For the text-containing cell, return its midpoint in [X, Y] coordinate format. 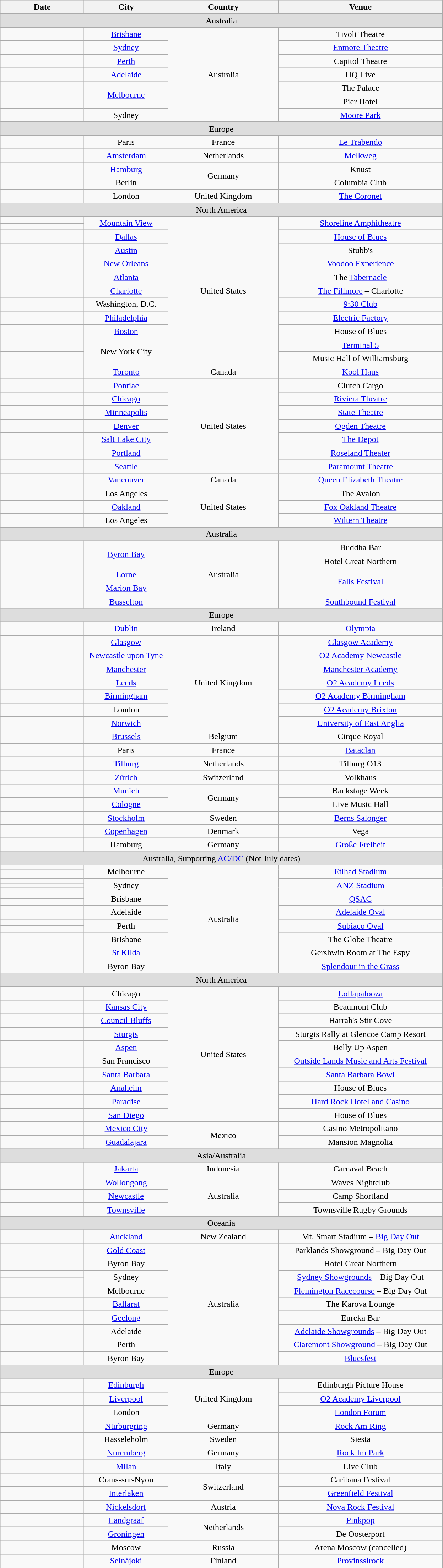
Townsville [126, 1209]
Copenhagen [126, 831]
Capitol Theatre [360, 61]
Hasseleholm [126, 1439]
Santa Barbara [126, 1075]
Casino Metropolitano [360, 1129]
Australia, Supporting AC/DC (Not July dates) [221, 858]
Paramount Theatre [360, 466]
Belgium [223, 737]
Adelaide Showgrounds – Big Day Out [360, 1331]
Shoreline Amphitheatre [360, 223]
Berns Salonger [360, 818]
Newcastle upon Tyne [126, 656]
Birmingham [126, 696]
Roseland Theater [360, 453]
Jakarta [126, 1169]
Glasgow Academy [360, 642]
The Fillmore – Charlotte [360, 291]
Interlaken [126, 1493]
Oceania [221, 1223]
San Diego [126, 1115]
Nürburgring [126, 1426]
The Globe Theatre [360, 939]
Belly Up Aspen [360, 1048]
University of East Anglia [360, 723]
Lorne [126, 574]
The Avalon [360, 493]
Geelong [126, 1318]
Berlin [126, 183]
New Orleans [126, 264]
Caribana Festival [360, 1480]
Paradise [126, 1102]
Terminal 5 [360, 345]
Edinburgh [126, 1385]
Live Club [360, 1466]
Knust [360, 169]
New York City [126, 351]
Pontiac [126, 385]
Austin [126, 250]
Norwich [126, 723]
O2 Academy Birmingham [360, 696]
New Zealand [223, 1236]
Amsterdam [126, 155]
Glasgow [126, 642]
Greenfield Festival [360, 1493]
Eureka Bar [360, 1318]
Mountain View [126, 223]
Provinssirock [360, 1561]
Falls Festival [360, 581]
Cologne [126, 804]
Groningen [126, 1534]
De Oosterport [360, 1534]
City [126, 7]
Electric Factory [360, 318]
Date [42, 7]
Atlanta [126, 277]
Austria [223, 1507]
Sturgis [126, 1034]
Bataclan [360, 750]
Seattle [126, 466]
O2 Academy Leeds [360, 683]
Fox Oakland Theatre [360, 507]
Leeds [126, 683]
Munich [126, 791]
Indonesia [223, 1169]
Stubb's [360, 250]
Moscow [126, 1547]
Zürich [126, 777]
QSAC [360, 899]
Columbia Club [360, 183]
ANZ Stadium [360, 885]
Venue [360, 7]
Manchester [126, 669]
Washington, D.C. [126, 304]
State Theatre [360, 413]
Outside Lands Music and Arts Festival [360, 1061]
Queen Elizabeth Theatre [360, 480]
Buddha Bar [360, 547]
Aspen [126, 1048]
The Palace [360, 88]
Nuremberg [126, 1453]
Italy [223, 1466]
Claremont Showground – Big Day Out [360, 1345]
Stockholm [126, 818]
The Coronet [360, 196]
9:30 Club [360, 304]
Finland [223, 1561]
Cirque Royal [360, 737]
Sturgis Rally at Glencoe Camp Resort [360, 1034]
Portland [126, 453]
Backstage Week [360, 791]
Mansion Magnolia [360, 1142]
Waves Nightclub [360, 1182]
Beaumont Club [360, 1007]
Music Hall of Williamsburg [360, 358]
Vancouver [126, 480]
Rock Im Park [360, 1453]
Lollapalooza [360, 993]
Pinkpop [360, 1520]
Busselton [126, 602]
Wollongong [126, 1182]
Arena Moscow (cancelled) [360, 1547]
Harrah's Stir Cove [360, 1020]
The Tabernacle [360, 277]
Parklands Showground – Big Day Out [360, 1250]
Gershwin Room at The Espy [360, 953]
Salt Lake City [126, 439]
Mt. Smart Stadium – Big Day Out [360, 1236]
Dublin [126, 629]
Enmore Theatre [360, 48]
Oakland [126, 507]
Tilburg [126, 764]
Gold Coast [126, 1250]
Asia/Australia [221, 1155]
Crans-sur-Nyon [126, 1480]
Edinburgh Picture House [360, 1385]
Pier Hotel [360, 102]
Rock Am Ring [360, 1426]
Hard Rock Hotel and Casino [360, 1102]
London Forum [360, 1412]
Minneapolis [126, 413]
Boston [126, 331]
Sydney Showgrounds – Big Day Out [360, 1277]
Charlotte [126, 291]
Denver [126, 426]
Tivoli Theatre [360, 34]
Auckland [126, 1236]
Volkhaus [360, 777]
Mexico [223, 1135]
Russia [223, 1547]
Adelaide Oval [360, 912]
O2 Academy Liverpool [360, 1399]
Southbound Festival [360, 602]
Mexico City [126, 1129]
Milan [126, 1466]
Clutch Cargo [360, 385]
Santa Barbara Bowl [360, 1075]
Dallas [126, 237]
Nova Rock Festival [360, 1507]
Marion Bay [126, 588]
Guadalajara [126, 1142]
Melkweg [360, 155]
Ballarat [126, 1304]
Kansas City [126, 1007]
The Depot [360, 439]
Siesta [360, 1439]
O2 Academy Brixton [360, 710]
HQ Live [360, 75]
Denmark [223, 831]
Olympia [360, 629]
Vega [360, 831]
Le Trabendo [360, 142]
San Francisco [126, 1061]
Splendour in the Grass [360, 966]
Anaheim [126, 1088]
Wiltern Theatre [360, 520]
Moore Park [360, 115]
Landgraaf [126, 1520]
Toronto [126, 372]
Kool Haus [360, 372]
Camp Shortland [360, 1196]
O2 Academy Newcastle [360, 656]
Townsville Rugby Grounds [360, 1209]
St Kilda [126, 953]
Subiaco Oval [360, 926]
Brussels [126, 737]
Newcastle [126, 1196]
Etihad Stadium [360, 872]
The Karova Lounge [360, 1304]
Große Freiheit [360, 845]
Flemington Racecourse – Big Day Out [360, 1291]
Manchester Academy [360, 669]
Live Music Hall [360, 804]
Seinäjoki [126, 1561]
Tilburg O13 [360, 764]
Bluesfest [360, 1358]
Country [223, 7]
Ireland [223, 629]
Liverpool [126, 1399]
Carnaval Beach [360, 1169]
Council Bluffs [126, 1020]
Nickelsdorf [126, 1507]
Riviera Theatre [360, 399]
Ogden Theatre [360, 426]
Voodoo Experience [360, 264]
Philadelphia [126, 318]
